Provide the [x, y] coordinate of the cell's center where the given text is located.  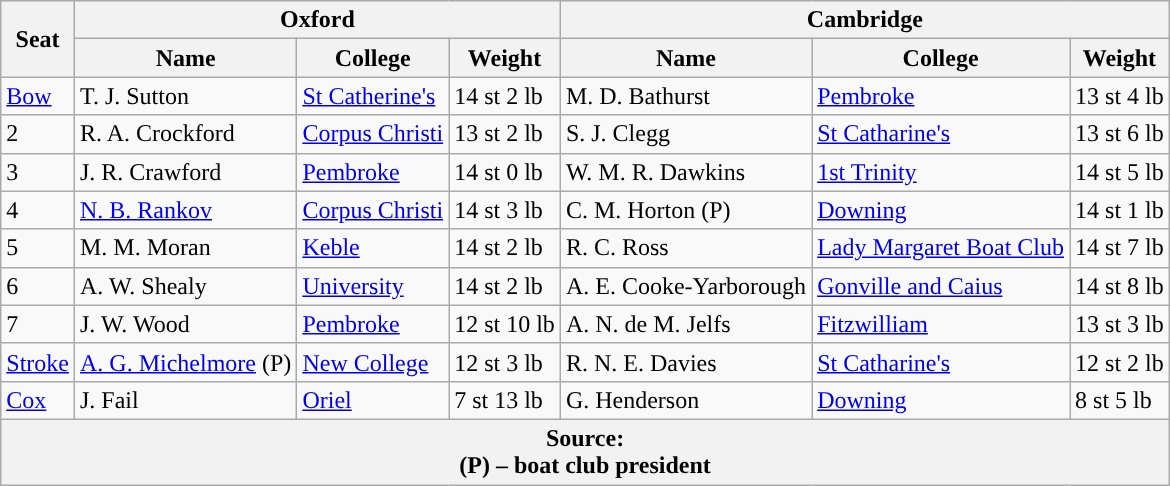
J. Fail [185, 400]
14 st 1 lb [1120, 210]
14 st 3 lb [505, 210]
A. E. Cooke-Yarborough [686, 286]
6 [38, 286]
Source: (P) – boat club president [586, 452]
R. C. Ross [686, 248]
7 [38, 324]
14 st 8 lb [1120, 286]
A. W. Shealy [185, 286]
4 [38, 210]
C. M. Horton (P) [686, 210]
University [373, 286]
8 st 5 lb [1120, 400]
New College [373, 362]
1st Trinity [941, 172]
Bow [38, 96]
13 st 2 lb [505, 134]
Oriel [373, 400]
Cox [38, 400]
M. M. Moran [185, 248]
3 [38, 172]
R. A. Crockford [185, 134]
13 st 6 lb [1120, 134]
Seat [38, 39]
M. D. Bathurst [686, 96]
Keble [373, 248]
7 st 13 lb [505, 400]
14 st 0 lb [505, 172]
12 st 10 lb [505, 324]
5 [38, 248]
14 st 7 lb [1120, 248]
Cambridge [864, 20]
14 st 5 lb [1120, 172]
Fitzwilliam [941, 324]
G. Henderson [686, 400]
T. J. Sutton [185, 96]
R. N. E. Davies [686, 362]
12 st 3 lb [505, 362]
St Catherine's [373, 96]
Gonville and Caius [941, 286]
Lady Margaret Boat Club [941, 248]
Oxford [317, 20]
A. N. de M. Jelfs [686, 324]
J. R. Crawford [185, 172]
A. G. Michelmore (P) [185, 362]
13 st 4 lb [1120, 96]
Stroke [38, 362]
S. J. Clegg [686, 134]
J. W. Wood [185, 324]
13 st 3 lb [1120, 324]
N. B. Rankov [185, 210]
12 st 2 lb [1120, 362]
W. M. R. Dawkins [686, 172]
2 [38, 134]
